From the cell containing the given text, extract its center point as [x, y] coordinate. 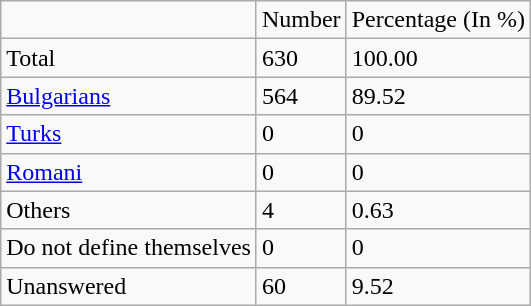
0.63 [438, 210]
630 [301, 58]
564 [301, 96]
4 [301, 210]
100.00 [438, 58]
60 [301, 286]
Unanswered [129, 286]
Turks [129, 134]
Do not define themselves [129, 248]
Total [129, 58]
Bulgarians [129, 96]
Number [301, 20]
Others [129, 210]
Romani [129, 172]
Percentage (In %) [438, 20]
9.52 [438, 286]
89.52 [438, 96]
